Locate the cell with the specified text and output its [X, Y] center coordinate. 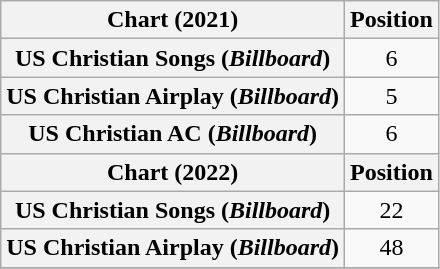
Chart (2021) [173, 20]
Chart (2022) [173, 172]
22 [392, 210]
48 [392, 248]
US Christian AC (Billboard) [173, 134]
5 [392, 96]
